For the text-containing cell, return its midpoint in [x, y] coordinate format. 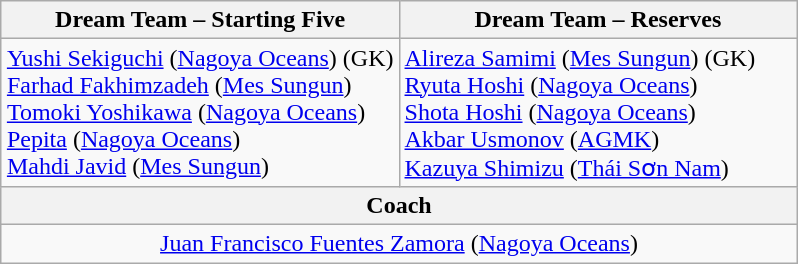
Dream Team – Starting Five [200, 20]
Alireza Samimi (Mes Sungun) (GK) Ryuta Hoshi (Nagoya Oceans) Shota Hoshi (Nagoya Oceans) Akbar Usmonov (AGMK) Kazuya Shimizu (Thái Sơn Nam) [598, 113]
Coach [398, 205]
Juan Francisco Fuentes Zamora (Nagoya Oceans) [398, 243]
Dream Team – Reserves [598, 20]
Yushi Sekiguchi (Nagoya Oceans) (GK) Farhad Fakhimzadeh (Mes Sungun) Tomoki Yoshikawa (Nagoya Oceans) Pepita (Nagoya Oceans) Mahdi Javid (Mes Sungun) [200, 113]
